Capture the cell that displays the provided text and extract its (X, Y) central coordinate. 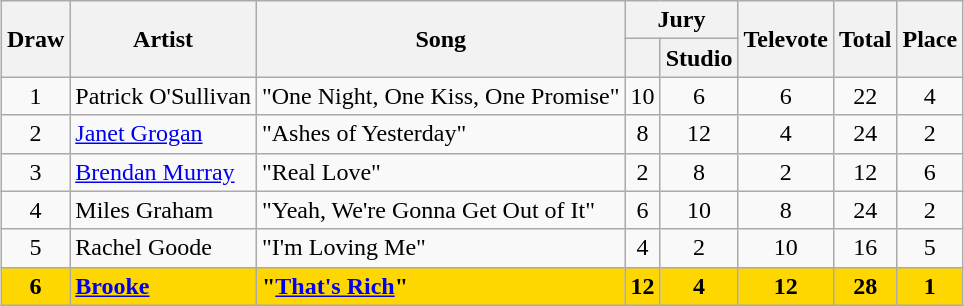
"That's Rich" (440, 286)
"Real Love" (440, 172)
Brendan Murray (164, 172)
22 (865, 96)
16 (865, 248)
Televote (786, 39)
3 (35, 172)
Brooke (164, 286)
Place (930, 39)
Total (865, 39)
"One Night, One Kiss, One Promise" (440, 96)
"Ashes of Yesterday" (440, 134)
Draw (35, 39)
"I'm Loving Me" (440, 248)
Artist (164, 39)
Jury (682, 20)
Rachel Goode (164, 248)
Patrick O'Sullivan (164, 96)
Miles Graham (164, 210)
"Yeah, We're Gonna Get Out of It" (440, 210)
28 (865, 286)
Song (440, 39)
Janet Grogan (164, 134)
Studio (699, 58)
